Output the [x, y] coordinate of the center of the cell containing the given text.  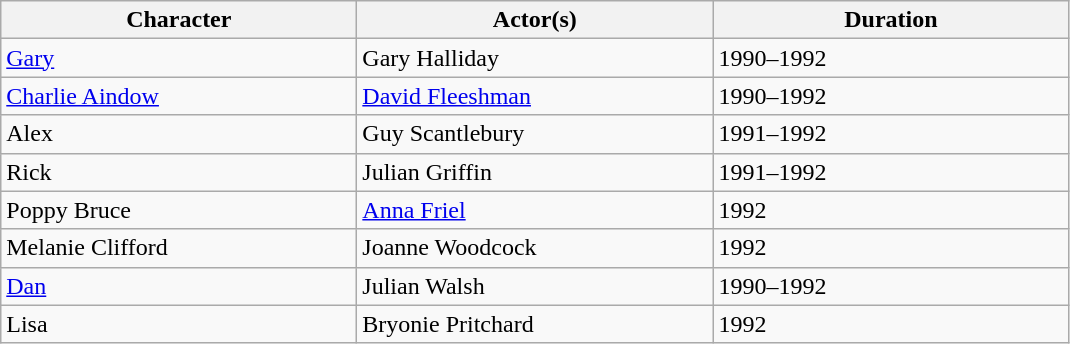
Rick [179, 172]
Joanne Woodcock [535, 248]
Melanie Clifford [179, 248]
Julian Griffin [535, 172]
Gary [179, 58]
Actor(s) [535, 20]
David Fleeshman [535, 96]
Julian Walsh [535, 286]
Lisa [179, 324]
Gary Halliday [535, 58]
Duration [891, 20]
Charlie Aindow [179, 96]
Character [179, 20]
Anna Friel [535, 210]
Bryonie Pritchard [535, 324]
Guy Scantlebury [535, 134]
Alex [179, 134]
Poppy Bruce [179, 210]
Dan [179, 286]
